Capture the cell that displays the provided text and extract its (x, y) central coordinate. 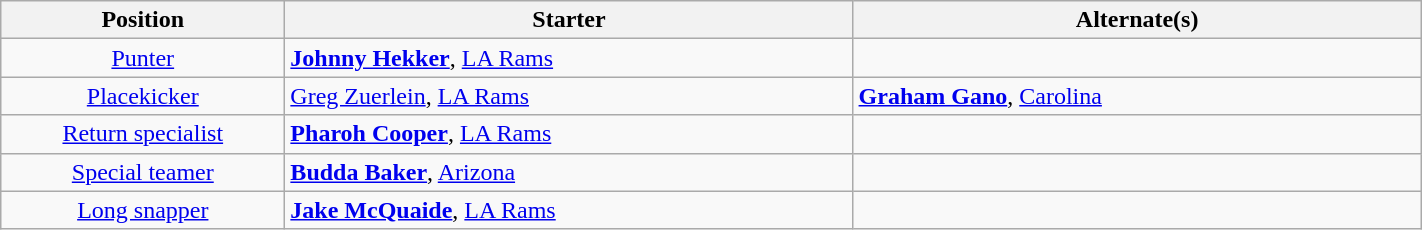
Placekicker (143, 96)
Starter (569, 20)
Special teamer (143, 172)
Long snapper (143, 210)
Graham Gano, Carolina (1137, 96)
Johnny Hekker, LA Rams (569, 58)
Greg Zuerlein, LA Rams (569, 96)
Punter (143, 58)
Pharoh Cooper, LA Rams (569, 134)
Jake McQuaide, LA Rams (569, 210)
Position (143, 20)
Alternate(s) (1137, 20)
Return specialist (143, 134)
Budda Baker, Arizona (569, 172)
